Detect which cell encompasses the target text, then output its [x, y] center coordinate. 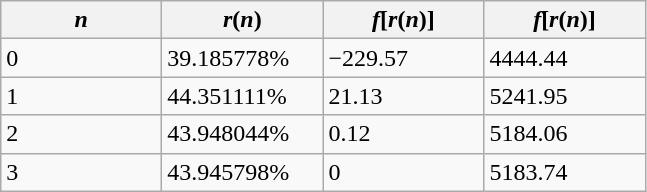
5241.95 [564, 96]
43.945798% [242, 172]
n [82, 20]
43.948044% [242, 134]
44.351111% [242, 96]
3 [82, 172]
2 [82, 134]
5184.06 [564, 134]
−229.57 [404, 58]
21.13 [404, 96]
5183.74 [564, 172]
1 [82, 96]
0.12 [404, 134]
39.185778% [242, 58]
r(n) [242, 20]
4444.44 [564, 58]
